Output the (X, Y) coordinate of the center of the cell containing the given text.  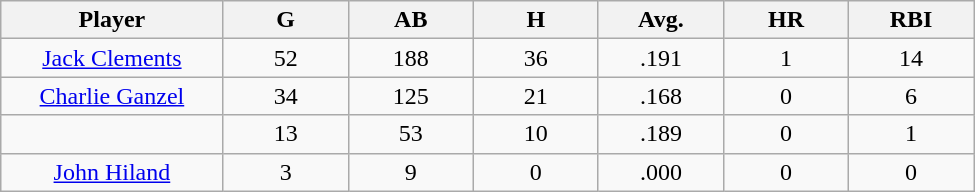
3 (286, 172)
Charlie Ganzel (112, 96)
53 (410, 134)
H (536, 20)
G (286, 20)
36 (536, 58)
21 (536, 96)
.191 (660, 58)
14 (912, 58)
9 (410, 172)
34 (286, 96)
52 (286, 58)
RBI (912, 20)
.189 (660, 134)
HR (786, 20)
13 (286, 134)
188 (410, 58)
.000 (660, 172)
Player (112, 20)
10 (536, 134)
125 (410, 96)
Avg. (660, 20)
6 (912, 96)
AB (410, 20)
John Hiland (112, 172)
.168 (660, 96)
Jack Clements (112, 58)
